Find where the given text appears and provide that cell's center as [X, Y] coordinate. 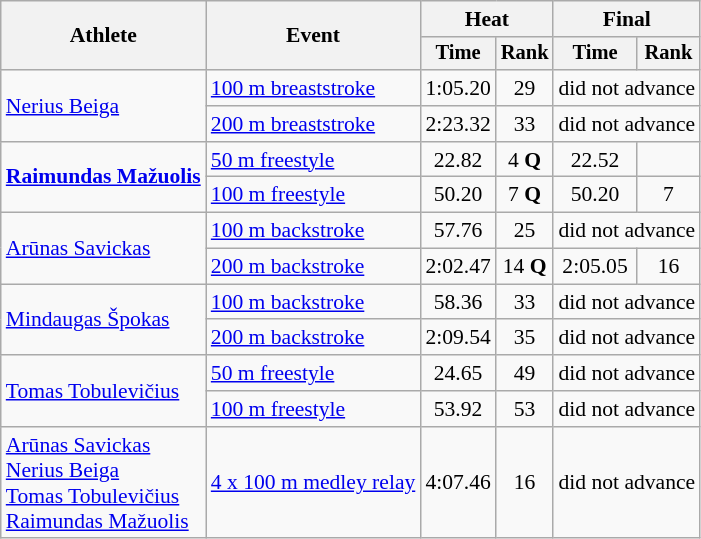
Arūnas Savickas [104, 248]
29 [525, 88]
7 Q [525, 195]
2:23.32 [458, 124]
2:05.05 [594, 267]
1:05.20 [458, 88]
2:02.47 [458, 267]
53 [525, 409]
Nerius Beiga [104, 106]
Athlete [104, 36]
25 [525, 231]
4:07.46 [458, 483]
49 [525, 373]
Mindaugas Špokas [104, 320]
2:09.54 [458, 338]
24.65 [458, 373]
14 Q [525, 267]
22.82 [458, 160]
4 x 100 m medley relay [314, 483]
Tomas Tobulevičius [104, 390]
35 [525, 338]
100 m breaststroke [314, 88]
22.52 [594, 160]
200 m breaststroke [314, 124]
53.92 [458, 409]
Arūnas SavickasNerius BeigaTomas TobulevičiusRaimundas Mažuolis [104, 483]
58.36 [458, 302]
7 [669, 195]
Final [626, 19]
57.76 [458, 231]
Raimundas Mažuolis [104, 178]
Heat [486, 19]
Event [314, 36]
4 Q [525, 160]
